Search for the cell housing the specified text and yield its (X, Y) center coordinate. 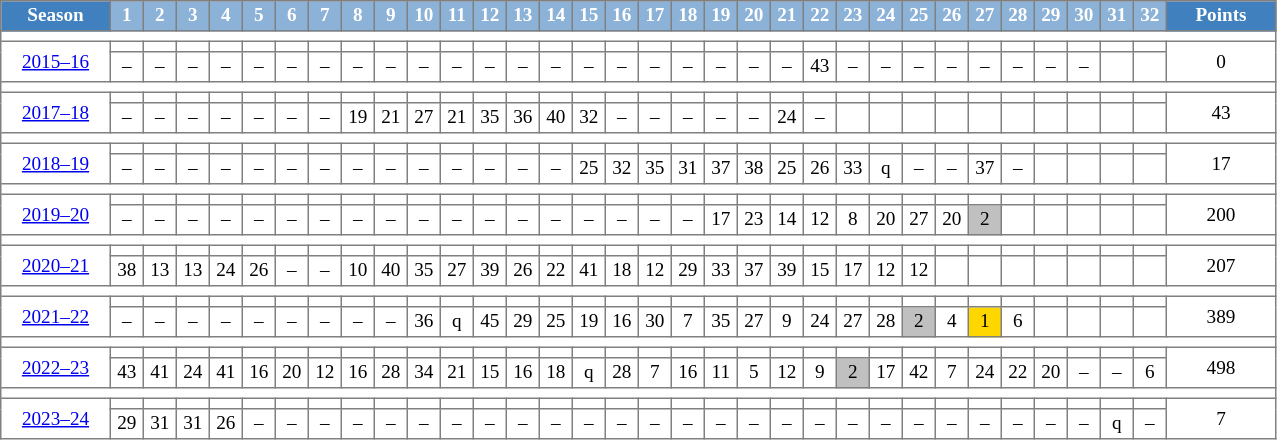
2022–23 (56, 367)
2015–16 (56, 61)
2023–24 (56, 418)
Season (56, 16)
200 (1221, 214)
0 (1221, 61)
207 (1221, 265)
2018–19 (56, 163)
42 (918, 373)
3 (192, 16)
2019–20 (56, 214)
2017–18 (56, 112)
2020–21 (56, 265)
Points (1221, 16)
34 (424, 373)
389 (1221, 316)
2021–22 (56, 316)
498 (1221, 367)
45 (490, 322)
